Pinpoint the cell where the given text exists, returning its (x, y) midpoint coordinate. 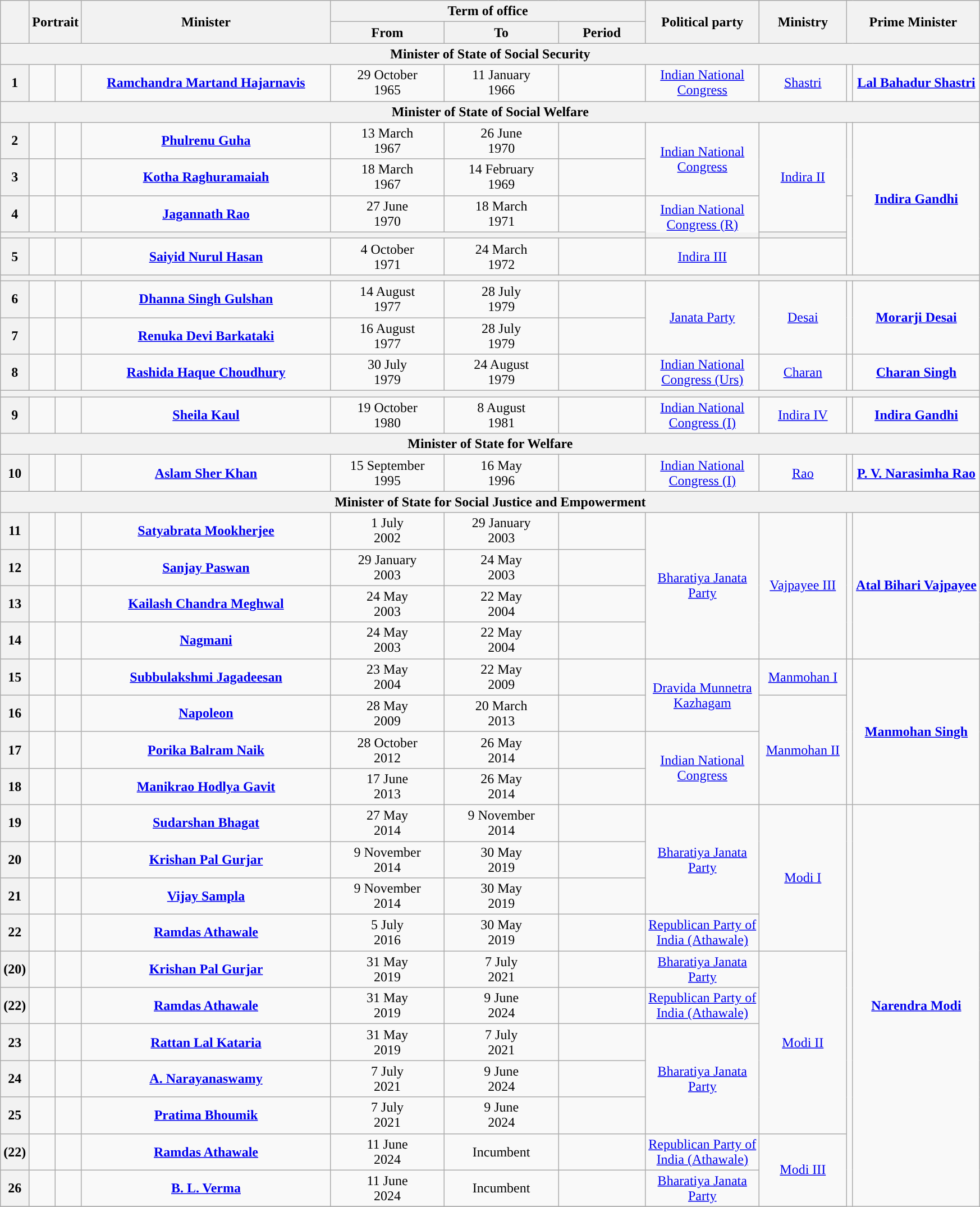
Saiyid Nurul Hasan (205, 256)
22 May2009 (502, 677)
18 March1967 (387, 177)
Renuka Devi Barkataki (205, 336)
Ramchandra Martand Hajarnavis (205, 83)
23 May2004 (387, 677)
Period (602, 33)
(20) (15, 969)
16 May1996 (502, 473)
18 March1971 (502, 213)
8 August1981 (502, 415)
Lal Bahadur Shastri (916, 83)
26 June1970 (502, 140)
25 (15, 1115)
11 January1966 (502, 83)
Manikrao Hodlya Gavit (205, 786)
11 (15, 531)
Desai (803, 317)
2 (15, 140)
Janata Party (703, 317)
Napoleon (205, 713)
Political party (703, 22)
Atal Bihari Vajpayee (916, 586)
Kailash Chandra Meghwal (205, 604)
Indira II (803, 177)
Sheila Kaul (205, 415)
19 (15, 823)
20 March2013 (502, 713)
Kotha Raghuramaiah (205, 177)
Subbulakshmi Jagadeesan (205, 677)
Manmohan Singh (916, 731)
20 (15, 859)
Aslam Sher Khan (205, 473)
Indira IV (803, 415)
Indian National Congress (R) (703, 217)
16 August1977 (387, 336)
A. Narayanaswamy (205, 1079)
Minister of State for Social Justice and Empowerment (491, 502)
17 (15, 750)
Manmohan II (803, 750)
Sudarshan Bhagat (205, 823)
B. L. Verma (205, 1188)
Minister (205, 22)
Narendra Modi (916, 1005)
Satyabrata Mookherjee (205, 531)
Porika Balram Naik (205, 750)
Charan Singh (916, 373)
4 October1971 (387, 256)
17 June2013 (387, 786)
5 July2016 (387, 933)
Charan (803, 373)
Jagannath Rao (205, 213)
Modi I (803, 877)
Sanjay Paswan (205, 567)
12 (15, 567)
From (387, 33)
Rashida Haque Choudhury (205, 373)
To (502, 33)
Modi III (803, 1170)
P. V. Narasimha Rao (916, 473)
8 (15, 373)
28 October2012 (387, 750)
Indian National Congress (Urs) (703, 373)
Dravida Munnetra Kazhagam (703, 695)
22 (15, 933)
Phulrenu Guha (205, 140)
16 (15, 713)
28 May2009 (387, 713)
Vijay Sampla (205, 896)
26 (15, 1188)
Minister of State of Social Welfare (491, 112)
Term of office (488, 11)
14 August1977 (387, 299)
14 (15, 640)
15 September1995 (387, 473)
Ministry (803, 22)
Dhanna Singh Gulshan (205, 299)
Nagmani (205, 640)
Minister of State of Social Security (491, 54)
24 (15, 1079)
Rattan Lal Kataria (205, 1042)
Morarji Desai (916, 317)
Portrait (56, 22)
4 (15, 213)
14 February1969 (502, 177)
24 March1972 (502, 256)
6 (15, 299)
10 (15, 473)
Indira III (703, 256)
Rao (803, 473)
24 August1979 (502, 373)
13 March1967 (387, 140)
Minister of State for Welfare (491, 444)
5 (15, 256)
Pratima Bhoumik (205, 1115)
Modi II (803, 1042)
27 June1970 (387, 213)
Shastri (803, 83)
18 (15, 786)
1 (15, 83)
30 July1979 (387, 373)
3 (15, 177)
19 October1980 (387, 415)
7 (15, 336)
29 October1965 (387, 83)
27 May2014 (387, 823)
1 July2002 (387, 531)
21 (15, 896)
15 (15, 677)
Prime Minister (913, 22)
23 (15, 1042)
13 (15, 604)
Vajpayee III (803, 586)
Manmohan I (803, 677)
9 (15, 415)
